Output the (x, y) coordinate of the center of the cell containing the given text.  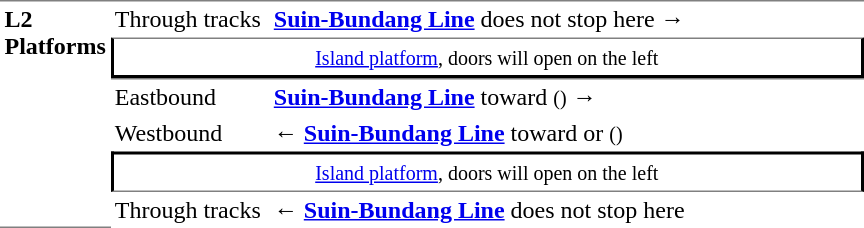
← Suin-Bundang Line toward or () (566, 134)
Eastbound (190, 97)
← Suin-Bundang Line does not stop here (566, 210)
Suin-Bundang Line toward () → (566, 97)
L2Platforms (55, 114)
Suin-Bundang Line does not stop here → (566, 19)
Westbound (190, 134)
